Output the (x, y) coordinate of the center of the cell containing the given text.  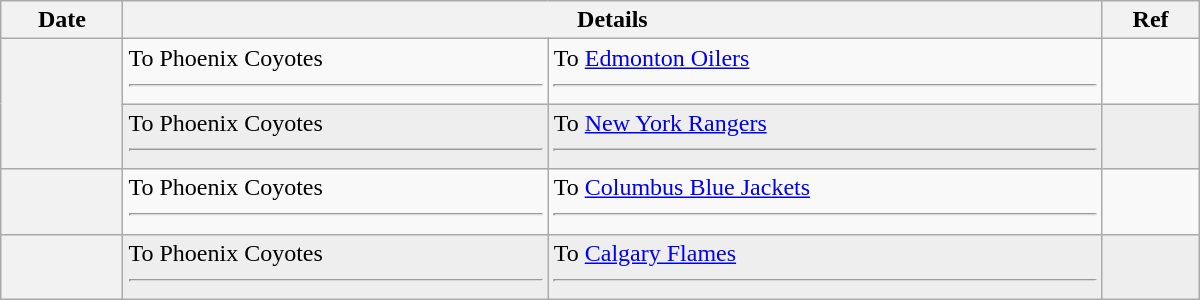
To Calgary Flames (825, 266)
To Edmonton Oilers (825, 72)
Details (612, 20)
Ref (1150, 20)
Date (62, 20)
To Columbus Blue Jackets (825, 202)
To New York Rangers (825, 136)
